Find where the given text appears and provide that cell's center as [x, y] coordinate. 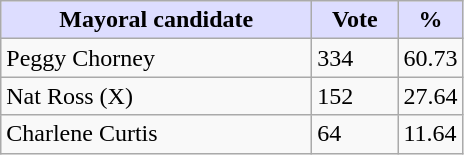
11.64 [430, 134]
Charlene Curtis [156, 134]
64 [355, 134]
334 [355, 58]
% [430, 20]
152 [355, 96]
60.73 [430, 58]
Vote [355, 20]
27.64 [430, 96]
Nat Ross (X) [156, 96]
Mayoral candidate [156, 20]
Peggy Chorney [156, 58]
